Scan for the cell matching the given text and deliver its (X, Y) coordinate at center. 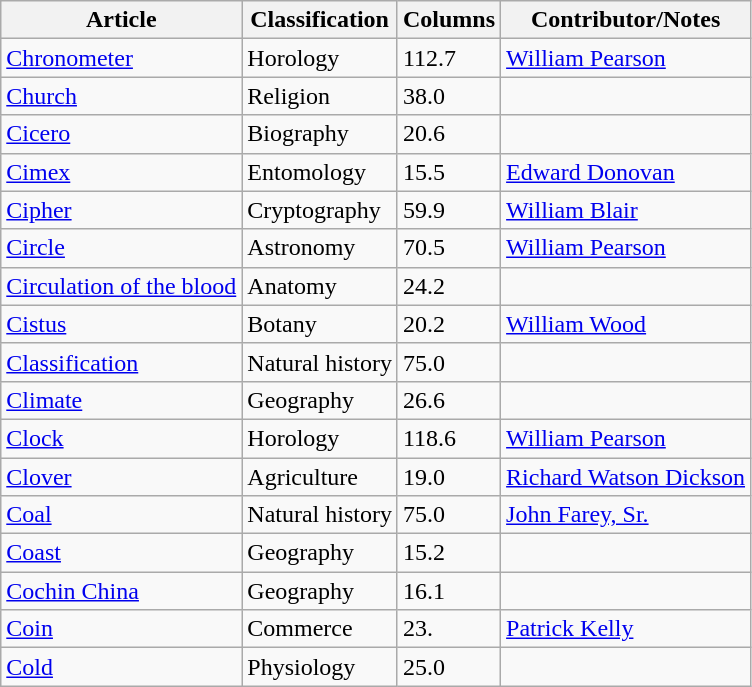
Article (122, 20)
24.2 (448, 286)
70.5 (448, 248)
Church (122, 96)
15.5 (448, 172)
Coin (122, 629)
Cistus (122, 324)
Circle (122, 248)
Religion (320, 96)
Agriculture (320, 477)
Entomology (320, 172)
Columns (448, 20)
Chronometer (122, 58)
20.6 (448, 134)
Cochin China (122, 591)
Clover (122, 477)
38.0 (448, 96)
118.6 (448, 438)
Botany (320, 324)
Astronomy (320, 248)
Edward Donovan (626, 172)
19.0 (448, 477)
Climate (122, 400)
23. (448, 629)
Cimex (122, 172)
Coal (122, 515)
59.9 (448, 210)
John Farey, Sr. (626, 515)
Biography (320, 134)
112.7 (448, 58)
Physiology (320, 667)
20.2 (448, 324)
Commerce (320, 629)
15.2 (448, 553)
William Wood (626, 324)
Cicero (122, 134)
Cryptography (320, 210)
Cipher (122, 210)
25.0 (448, 667)
Richard Watson Dickson (626, 477)
Anatomy (320, 286)
Contributor/Notes (626, 20)
Cold (122, 667)
26.6 (448, 400)
Coast (122, 553)
William Blair (626, 210)
Clock (122, 438)
Patrick Kelly (626, 629)
16.1 (448, 591)
Circulation of the blood (122, 286)
